Detect which cell encompasses the target text, then output its [X, Y] center coordinate. 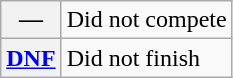
DNF [31, 58]
Did not finish [146, 58]
— [31, 20]
Did not compete [146, 20]
